Identify which cell holds the provided text, then report its (X, Y) central coordinate. 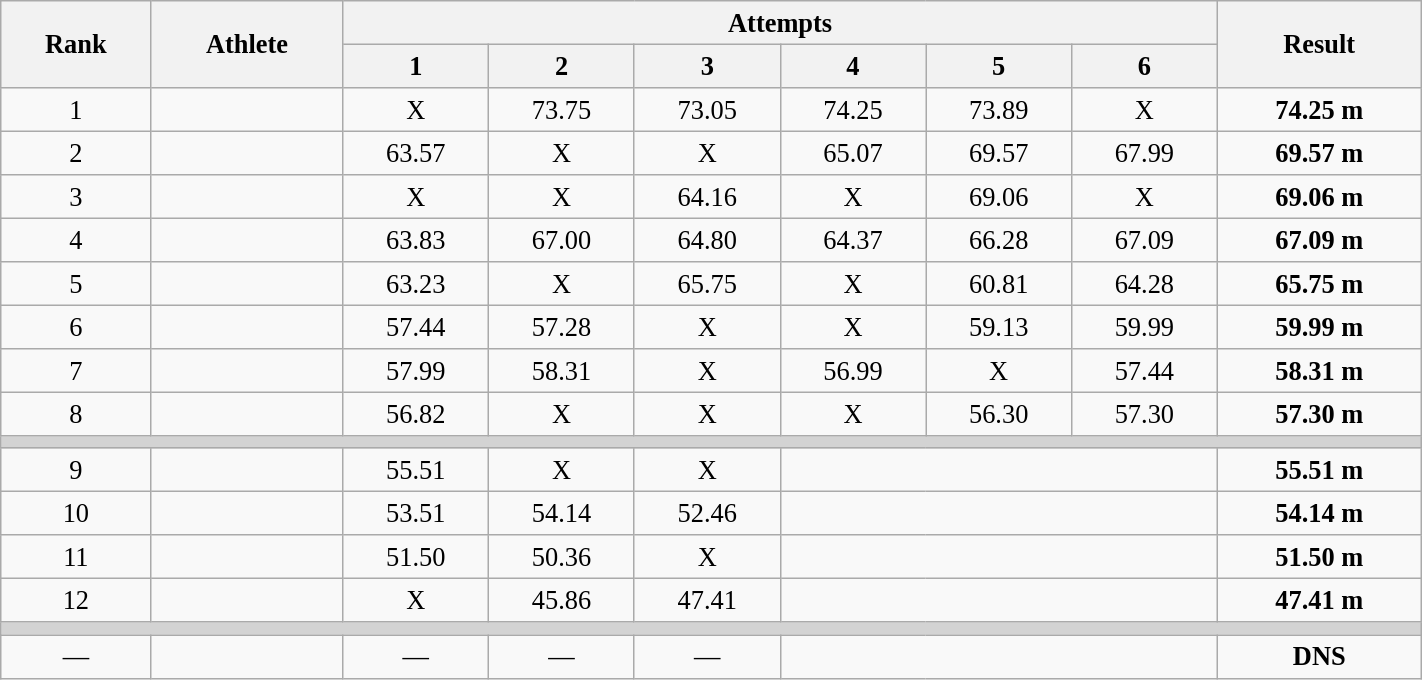
65.75 (707, 284)
54.14 (562, 513)
64.80 (707, 240)
64.28 (1145, 284)
51.50 (416, 557)
53.51 (416, 513)
DNS (1319, 656)
47.41 (707, 600)
69.06 m (1319, 197)
74.25 (853, 109)
47.41 m (1319, 600)
Result (1319, 44)
52.46 (707, 513)
45.86 (562, 600)
12 (76, 600)
59.99 m (1319, 327)
7 (76, 371)
74.25 m (1319, 109)
57.28 (562, 327)
69.06 (999, 197)
8 (76, 414)
69.57 (999, 153)
65.07 (853, 153)
63.23 (416, 284)
69.57 m (1319, 153)
67.99 (1145, 153)
50.36 (562, 557)
57.99 (416, 371)
56.30 (999, 414)
Attempts (780, 22)
57.30 (1145, 414)
63.57 (416, 153)
64.16 (707, 197)
51.50 m (1319, 557)
66.28 (999, 240)
55.51 m (1319, 470)
56.99 (853, 371)
Athlete (247, 44)
10 (76, 513)
57.30 m (1319, 414)
73.75 (562, 109)
59.99 (1145, 327)
60.81 (999, 284)
Rank (76, 44)
73.05 (707, 109)
11 (76, 557)
67.09 (1145, 240)
58.31 m (1319, 371)
59.13 (999, 327)
65.75 m (1319, 284)
73.89 (999, 109)
67.00 (562, 240)
67.09 m (1319, 240)
9 (76, 470)
58.31 (562, 371)
64.37 (853, 240)
54.14 m (1319, 513)
55.51 (416, 470)
63.83 (416, 240)
56.82 (416, 414)
